Detect which cell encompasses the target text, then output its [x, y] center coordinate. 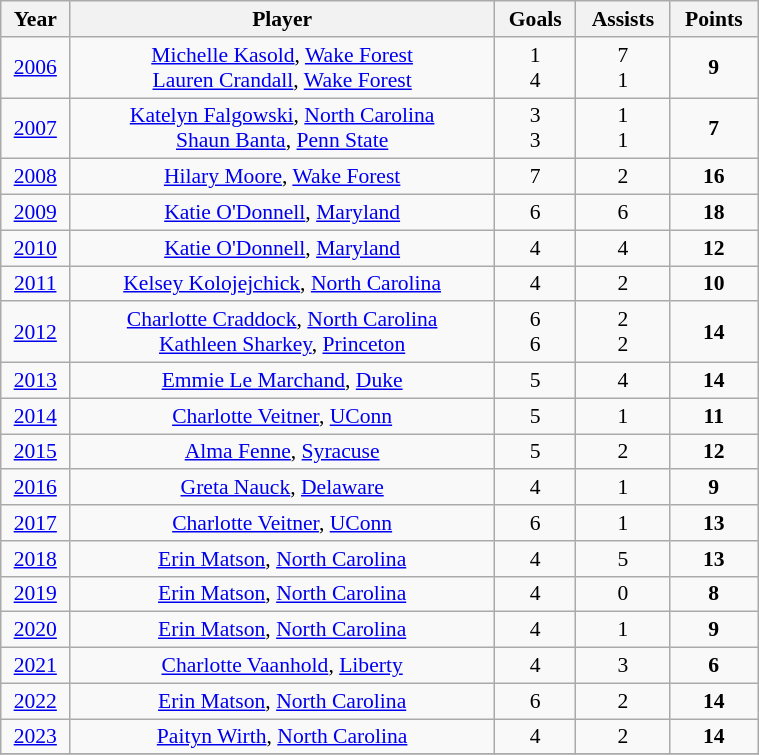
Goals [534, 19]
Charlotte Vaanhold, Liberty [282, 666]
0 [623, 594]
Year [36, 19]
Emmie Le Marchand, Duke [282, 381]
2013 [36, 381]
66 [534, 332]
2015 [36, 452]
2019 [36, 594]
10 [714, 284]
2014 [36, 416]
3 [623, 666]
71 [623, 68]
2021 [36, 666]
22 [623, 332]
2020 [36, 630]
2012 [36, 332]
Paityn Wirth, North Carolina [282, 737]
2018 [36, 559]
16 [714, 177]
2010 [36, 248]
2022 [36, 701]
2006 [36, 68]
2016 [36, 488]
Katelyn Falgowski, North CarolinaShaun Banta, Penn State [282, 128]
2011 [36, 284]
33 [534, 128]
Points [714, 19]
2007 [36, 128]
Assists [623, 19]
2009 [36, 213]
Alma Fenne, Syracuse [282, 452]
2017 [36, 523]
18 [714, 213]
Charlotte Craddock, North CarolinaKathleen Sharkey, Princeton [282, 332]
Kelsey Kolojejchick, North Carolina [282, 284]
Greta Nauck, Delaware [282, 488]
Michelle Kasold, Wake ForestLauren Crandall, Wake Forest [282, 68]
2008 [36, 177]
Player [282, 19]
8 [714, 594]
Hilary Moore, Wake Forest [282, 177]
2023 [36, 737]
